Provide the [X, Y] coordinate of the cell's center where the given text is located.  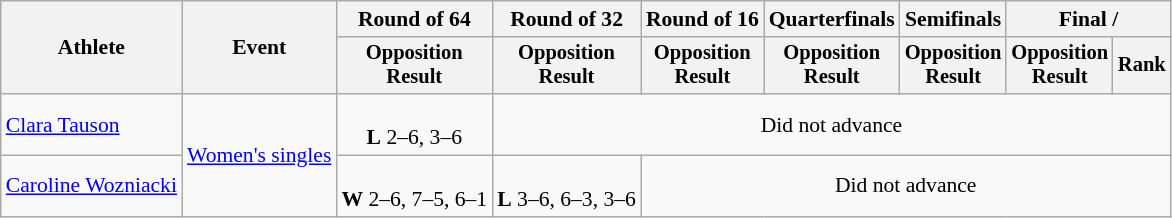
Quarterfinals [832, 19]
L 3–6, 6–3, 3–6 [566, 186]
Caroline Wozniacki [92, 186]
L 2–6, 3–6 [414, 124]
Athlete [92, 48]
Women's singles [259, 155]
W 2–6, 7–5, 6–1 [414, 186]
Rank [1142, 66]
Round of 32 [566, 19]
Round of 16 [702, 19]
Final / [1088, 19]
Semifinals [954, 19]
Event [259, 48]
Clara Tauson [92, 124]
Round of 64 [414, 19]
